Identify which cell holds the provided text, then report its (X, Y) central coordinate. 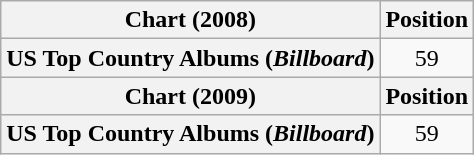
Chart (2009) (190, 96)
Chart (2008) (190, 20)
